For the text-containing cell, return its midpoint in (X, Y) coordinate format. 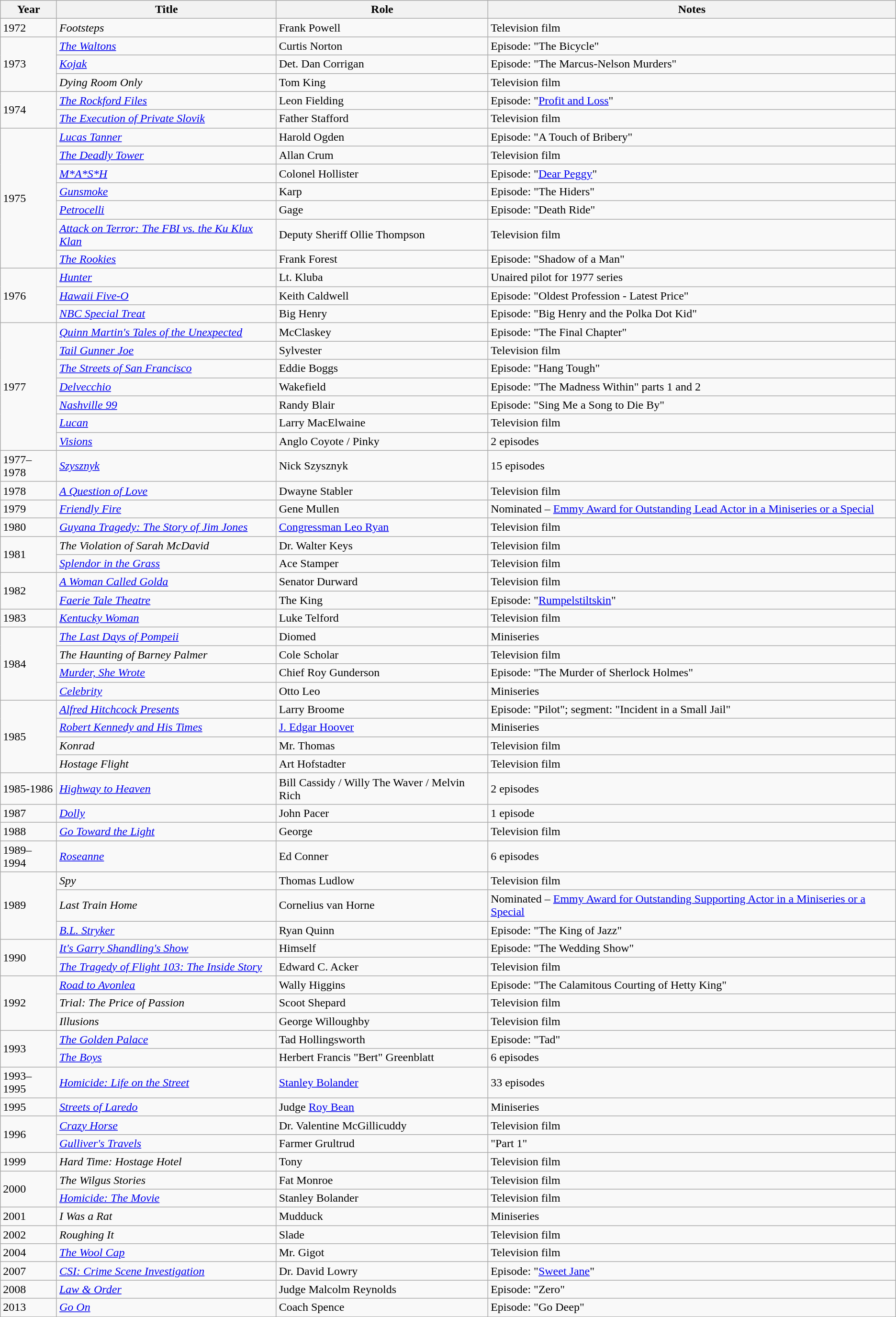
The Last Days of Pompeii (167, 636)
Wakefield (382, 387)
Year (29, 10)
1973 (29, 64)
Scoot Shepard (382, 1003)
1980 (29, 527)
Deputy Sheriff Ollie Thompson (382, 234)
M*A*S*H (167, 173)
A Woman Called Golda (167, 582)
Friendly Fire (167, 509)
Kentucky Woman (167, 618)
Homicide: Life on the Street (167, 1083)
Senator Durward (382, 582)
1983 (29, 618)
Episode: "Go Deep" (692, 1307)
Diomed (382, 636)
Notes (692, 10)
2000 (29, 1189)
Farmer Grultrud (382, 1143)
Lt. Kluba (382, 278)
John Pacer (382, 813)
Last Train Home (167, 905)
Episode: "The Calamitous Courting of Hetty King" (692, 985)
Thomas Ludlow (382, 881)
2008 (29, 1289)
Go On (167, 1307)
2004 (29, 1253)
1977–1978 (29, 466)
Randy Blair (382, 405)
Bill Cassidy / Willy The Waver / Melvin Rich (382, 789)
Episode: "Oldest Profession - Latest Price" (692, 296)
The Tragedy of Flight 103: The Inside Story (167, 967)
Alfred Hitchcock Presents (167, 709)
Episode: "Rumpelstiltskin" (692, 600)
Curtis Norton (382, 46)
Father Stafford (382, 119)
McClaskey (382, 332)
Homicide: The Movie (167, 1198)
Footsteps (167, 28)
Episode: "The Murder of Sherlock Holmes" (692, 673)
Nominated – Emmy Award for Outstanding Lead Actor in a Miniseries or a Special (692, 509)
Keith Caldwell (382, 296)
Episode: "The King of Jazz" (692, 930)
33 episodes (692, 1083)
Episode: "Sweet Jane" (692, 1271)
Coach Spence (382, 1307)
The Wool Cap (167, 1253)
"Part 1" (692, 1143)
1987 (29, 813)
Dolly (167, 813)
Frank Powell (382, 28)
Dr. David Lowry (382, 1271)
The Golden Palace (167, 1039)
Petrocelli (167, 210)
Episode: "The Bicycle" (692, 46)
Edward C. Acker (382, 967)
Dwayne Stabler (382, 491)
Episode: "Hang Tough" (692, 368)
Hunter (167, 278)
Dying Room Only (167, 82)
1988 (29, 831)
Nominated – Emmy Award for Outstanding Supporting Actor in a Miniseries or a Special (692, 905)
Luke Telford (382, 618)
Episode: "Shadow of a Man" (692, 259)
The King (382, 600)
Hard Time: Hostage Hotel (167, 1161)
Gulliver's Travels (167, 1143)
Episode: "Tad" (692, 1039)
1982 (29, 591)
Sylvester (382, 350)
Lucan (167, 423)
1976 (29, 296)
Episode: "Profit and Loss" (692, 100)
Larry MacElwaine (382, 423)
Title (167, 10)
Kojak (167, 64)
Mr. Thomas (382, 746)
1972 (29, 28)
The Wilgus Stories (167, 1180)
Frank Forest (382, 259)
The Haunting of Barney Palmer (167, 655)
Nick Szysznyk (382, 466)
Celebrity (167, 691)
Mudduck (382, 1217)
Episode: "Big Henry and the Polka Dot Kid" (692, 314)
Episode: "Dear Peggy" (692, 173)
1985 (29, 737)
Trial: The Price of Passion (167, 1003)
Law & Order (167, 1289)
The Rookies (167, 259)
The Waltons (167, 46)
1975 (29, 198)
Visions (167, 441)
Himself (382, 949)
J. Edgar Hoover (382, 727)
Role (382, 10)
Robert Kennedy and His Times (167, 727)
Attack on Terror: The FBI vs. the Ku Klux Klan (167, 234)
Wally Higgins (382, 985)
Ed Conner (382, 856)
Harold Ogden (382, 137)
Cornelius van Horne (382, 905)
Congressman Leo Ryan (382, 527)
Splendor in the Grass (167, 564)
Larry Broome (382, 709)
Guyana Tragedy: The Story of Jim Jones (167, 527)
NBC Special Treat (167, 314)
Allan Crum (382, 155)
1993 (29, 1049)
Tail Gunner Joe (167, 350)
2007 (29, 1271)
Gene Mullen (382, 509)
Hawaii Five-O (167, 296)
I Was a Rat (167, 1217)
Konrad (167, 746)
Episode: "The Wedding Show" (692, 949)
Go Toward the Light (167, 831)
Otto Leo (382, 691)
Hostage Flight (167, 764)
The Rockford Files (167, 100)
Szysznyk (167, 466)
A Question of Love (167, 491)
It's Garry Shandling's Show (167, 949)
Unaired pilot for 1977 series (692, 278)
Judge Malcolm Reynolds (382, 1289)
Nashville 99 (167, 405)
1 episode (692, 813)
1992 (29, 1003)
Episode: "Sing Me a Song to Die By" (692, 405)
Det. Dan Corrigan (382, 64)
2001 (29, 1217)
The Violation of Sarah McDavid (167, 545)
Ace Stamper (382, 564)
Dr. Valentine McGillicuddy (382, 1125)
1979 (29, 509)
Gage (382, 210)
Episode: "A Touch of Bribery" (692, 137)
Quinn Martin's Tales of the Unexpected (167, 332)
Episode: "Pilot"; segment: "Incident in a Small Jail" (692, 709)
Spy (167, 881)
Episode: "The Final Chapter" (692, 332)
Judge Roy Bean (382, 1107)
Dr. Walter Keys (382, 545)
Art Hofstadter (382, 764)
Episode: "The Hiders" (692, 191)
The Boys (167, 1058)
The Execution of Private Slovik (167, 119)
The Streets of San Francisco (167, 368)
Highway to Heaven (167, 789)
1993–1995 (29, 1083)
1996 (29, 1134)
Slade (382, 1235)
Colonel Hollister (382, 173)
CSI: Crime Scene Investigation (167, 1271)
The Deadly Tower (167, 155)
1977 (29, 387)
Anglo Coyote / Pinky (382, 441)
Fat Monroe (382, 1180)
Roughing It (167, 1235)
2013 (29, 1307)
George (382, 831)
Streets of Laredo (167, 1107)
Episode: "Death Ride" (692, 210)
Gunsmoke (167, 191)
Cole Scholar (382, 655)
Karp (382, 191)
15 episodes (692, 466)
Tad Hollingsworth (382, 1039)
Lucas Tanner (167, 137)
1999 (29, 1161)
Mr. Gigot (382, 1253)
George Willoughby (382, 1021)
Episode: "The Marcus-Nelson Murders" (692, 64)
1981 (29, 554)
Tony (382, 1161)
Illusions (167, 1021)
Episode: "The Madness Within" parts 1 and 2 (692, 387)
Episode: "Zero" (692, 1289)
Chief Roy Gunderson (382, 673)
Tom King (382, 82)
1995 (29, 1107)
Roseanne (167, 856)
Delvecchio (167, 387)
Faerie Tale Theatre (167, 600)
1984 (29, 664)
B.L. Stryker (167, 930)
Eddie Boggs (382, 368)
1989–1994 (29, 856)
Herbert Francis "Bert" Greenblatt (382, 1058)
Big Henry (382, 314)
Murder, She Wrote (167, 673)
2002 (29, 1235)
1990 (29, 958)
Crazy Horse (167, 1125)
Leon Fielding (382, 100)
1985-1986 (29, 789)
Road to Avonlea (167, 985)
1989 (29, 905)
1974 (29, 110)
1978 (29, 491)
Ryan Quinn (382, 930)
